Search for the cell housing the specified text and yield its (x, y) center coordinate. 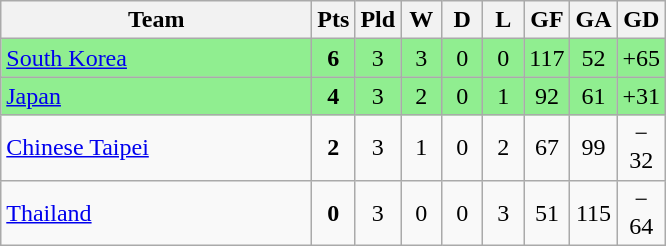
− 32 (642, 148)
Team (156, 20)
− 64 (642, 212)
Pld (378, 20)
Japan (156, 96)
61 (594, 96)
GA (594, 20)
+31 (642, 96)
51 (547, 212)
South Korea (156, 58)
6 (334, 58)
115 (594, 212)
99 (594, 148)
D (462, 20)
67 (547, 148)
Pts (334, 20)
W (422, 20)
L (504, 20)
GF (547, 20)
Chinese Taipei (156, 148)
92 (547, 96)
+65 (642, 58)
Thailand (156, 212)
4 (334, 96)
GD (642, 20)
117 (547, 58)
52 (594, 58)
